Determine the [x, y] coordinate at the center of the cell enclosing the given text.  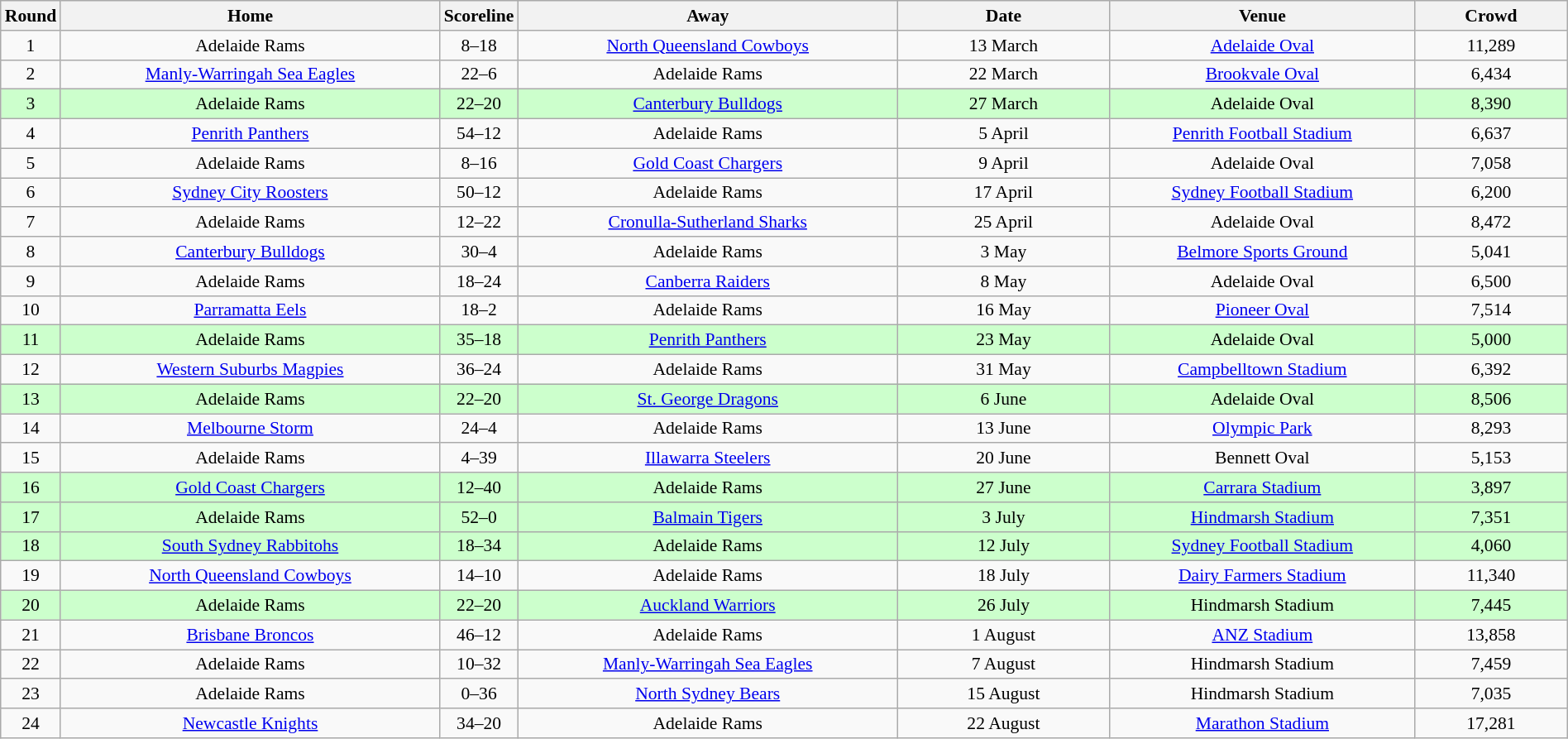
13 June [1004, 429]
Illawarra Steelers [708, 458]
8 May [1004, 281]
7,035 [1492, 694]
Dairy Farmers Stadium [1262, 576]
6,434 [1492, 74]
10 [31, 310]
2 [31, 74]
7 [31, 223]
Penrith Football Stadium [1262, 134]
12 July [1004, 546]
Cronulla-Sutherland Sharks [708, 223]
8,506 [1492, 399]
12–40 [480, 487]
18 July [1004, 576]
19 [31, 576]
12 [31, 370]
Venue [1262, 16]
15 August [1004, 694]
22–6 [480, 74]
5,000 [1492, 340]
17 April [1004, 193]
Marathon Stadium [1262, 723]
9 [31, 281]
6 June [1004, 399]
3,897 [1492, 487]
Melbourne Storm [250, 429]
13,858 [1492, 635]
22 August [1004, 723]
7,445 [1492, 606]
5 April [1004, 134]
52–0 [480, 517]
Brisbane Broncos [250, 635]
5,041 [1492, 252]
North Sydney Bears [708, 694]
11,340 [1492, 576]
3 [31, 104]
3 July [1004, 517]
7 August [1004, 665]
Olympic Park [1262, 429]
3 May [1004, 252]
8,472 [1492, 223]
5,153 [1492, 458]
27 March [1004, 104]
11,289 [1492, 46]
17 [31, 517]
Home [250, 16]
6 [31, 193]
26 July [1004, 606]
35–18 [480, 340]
ANZ Stadium [1262, 635]
17,281 [1492, 723]
13 [31, 399]
8,293 [1492, 429]
8–18 [480, 46]
Western Suburbs Magpies [250, 370]
7,459 [1492, 665]
Balmain Tigers [708, 517]
23 [31, 694]
St. George Dragons [708, 399]
24–4 [480, 429]
4 [31, 134]
21 [31, 635]
Date [1004, 16]
10–32 [480, 665]
4–39 [480, 458]
20 June [1004, 458]
6,637 [1492, 134]
18 [31, 546]
Campbelltown Stadium [1262, 370]
Brookvale Oval [1262, 74]
23 May [1004, 340]
8,390 [1492, 104]
Auckland Warriors [708, 606]
16 May [1004, 310]
Pioneer Oval [1262, 310]
Newcastle Knights [250, 723]
11 [31, 340]
7,058 [1492, 163]
Belmore Sports Ground [1262, 252]
Round [31, 16]
22 March [1004, 74]
50–12 [480, 193]
36–24 [480, 370]
25 April [1004, 223]
5 [31, 163]
Parramatta Eels [250, 310]
7,514 [1492, 310]
31 May [1004, 370]
34–20 [480, 723]
27 June [1004, 487]
16 [31, 487]
54–12 [480, 134]
18–34 [480, 546]
South Sydney Rabbitohs [250, 546]
7,351 [1492, 517]
14–10 [480, 576]
Sydney City Roosters [250, 193]
8–16 [480, 163]
46–12 [480, 635]
18–2 [480, 310]
6,500 [1492, 281]
22 [31, 665]
15 [31, 458]
12–22 [480, 223]
Crowd [1492, 16]
6,392 [1492, 370]
0–36 [480, 694]
30–4 [480, 252]
Canberra Raiders [708, 281]
6,200 [1492, 193]
24 [31, 723]
4,060 [1492, 546]
20 [31, 606]
18–24 [480, 281]
14 [31, 429]
Scoreline [480, 16]
Carrara Stadium [1262, 487]
8 [31, 252]
Bennett Oval [1262, 458]
9 April [1004, 163]
1 [31, 46]
1 August [1004, 635]
13 March [1004, 46]
Away [708, 16]
